Return (X, Y) of the center of cell containing provided text 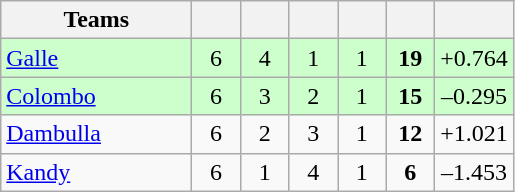
15 (410, 96)
Kandy (96, 172)
–1.453 (474, 172)
Dambulla (96, 134)
19 (410, 58)
–0.295 (474, 96)
+0.764 (474, 58)
+1.021 (474, 134)
12 (410, 134)
Galle (96, 58)
Teams (96, 20)
Colombo (96, 96)
